Locate the cell with the specified text and output its [X, Y] center coordinate. 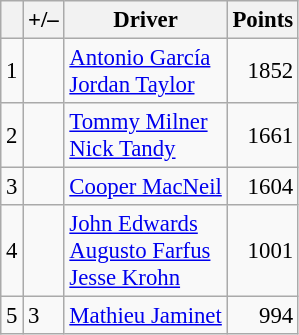
1604 [262, 187]
+/– [44, 20]
Mathieu Jaminet [146, 316]
Driver [146, 20]
1661 [262, 136]
1852 [262, 72]
Cooper MacNeil [146, 187]
1001 [262, 251]
1 [12, 72]
994 [262, 316]
2 [12, 136]
Antonio García Jordan Taylor [146, 72]
John Edwards Augusto Farfus Jesse Krohn [146, 251]
4 [12, 251]
5 [12, 316]
Points [262, 20]
Tommy Milner Nick Tandy [146, 136]
